Determine the (x, y) coordinate at the center of the cell enclosing the given text.  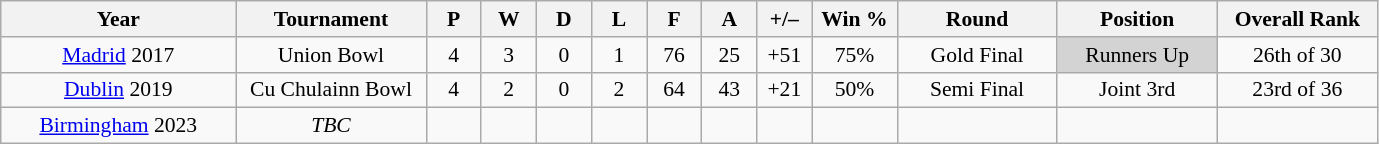
Union Bowl (331, 55)
Semi Final (977, 90)
64 (674, 90)
+/– (784, 19)
Joint 3rd (1137, 90)
TBC (331, 126)
75% (854, 55)
F (674, 19)
Tournament (331, 19)
L (618, 19)
D (564, 19)
23rd of 36 (1297, 90)
43 (730, 90)
+51 (784, 55)
P (454, 19)
Gold Final (977, 55)
76 (674, 55)
Runners Up (1137, 55)
26th of 30 (1297, 55)
Round (977, 19)
+21 (784, 90)
25 (730, 55)
3 (508, 55)
Win % (854, 19)
Year (118, 19)
Cu Chulainn Bowl (331, 90)
Madrid 2017 (118, 55)
W (508, 19)
A (730, 19)
Position (1137, 19)
1 (618, 55)
Birmingham 2023 (118, 126)
50% (854, 90)
Overall Rank (1297, 19)
Dublin 2019 (118, 90)
